Return the (X, Y) coordinate for the center point of the cell that contains the specified text.  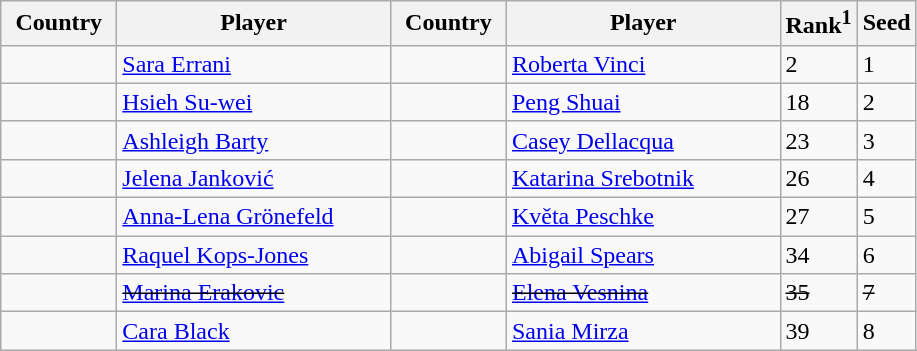
3 (886, 140)
23 (818, 140)
Rank1 (818, 24)
Květa Peschke (643, 217)
35 (818, 293)
Marina Erakovic (254, 293)
Cara Black (254, 331)
Peng Shuai (643, 102)
Casey Dellacqua (643, 140)
Hsieh Su-wei (254, 102)
Sania Mirza (643, 331)
7 (886, 293)
Roberta Vinci (643, 64)
5 (886, 217)
Seed (886, 24)
26 (818, 178)
39 (818, 331)
1 (886, 64)
Sara Errani (254, 64)
34 (818, 255)
Abigail Spears (643, 255)
6 (886, 255)
8 (886, 331)
27 (818, 217)
4 (886, 178)
Jelena Janković (254, 178)
Katarina Srebotnik (643, 178)
Ashleigh Barty (254, 140)
Elena Vesnina (643, 293)
18 (818, 102)
Raquel Kops-Jones (254, 255)
Anna-Lena Grönefeld (254, 217)
